Extract the [X, Y] coordinate from the center of the cell holding the provided text.  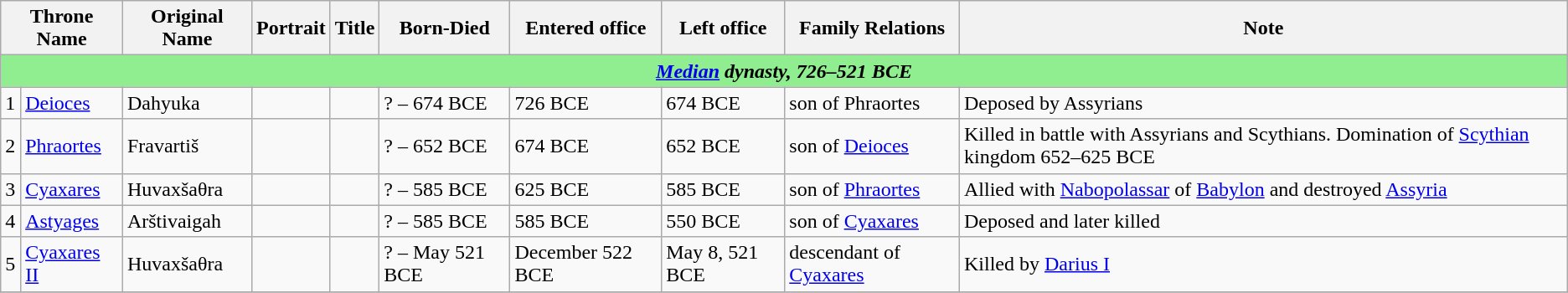
Deposed and later killed [1263, 221]
5 [11, 265]
3 [11, 189]
652 BCE [724, 146]
May 8, 521 BCE [724, 265]
Arštivaigah [187, 221]
Median dynasty, 726–521 BCE [784, 71]
Note [1263, 28]
2 [11, 146]
Killed by Darius I [1263, 265]
Phraortes [72, 146]
Born-Died [445, 28]
Deioces [72, 103]
726 BCE [586, 103]
Deposed by Assyrians [1263, 103]
son of Deioces [873, 146]
? – 674 BCE [445, 103]
descendant of Cyaxares [873, 265]
Cyaxares II [72, 265]
Killed in battle with Assyrians and Scythians. Domination of Scythian kingdom 652–625 BCE [1263, 146]
Entered office [586, 28]
? – May 521 BCE [445, 265]
550 BCE [724, 221]
Astyages [72, 221]
Portrait [291, 28]
Family Relations [873, 28]
Title [355, 28]
Left office [724, 28]
Dahyuka [187, 103]
4 [11, 221]
Fravartiš [187, 146]
? – 652 BCE [445, 146]
Allied with Nabopolassar of Babylon and destroyed Assyria [1263, 189]
1 [11, 103]
December 522 BCE [586, 265]
Cyaxares [72, 189]
Throne Name [62, 28]
Original Name [187, 28]
son of Cyaxares [873, 221]
625 BCE [586, 189]
